Capture the cell that displays the provided text and extract its (X, Y) central coordinate. 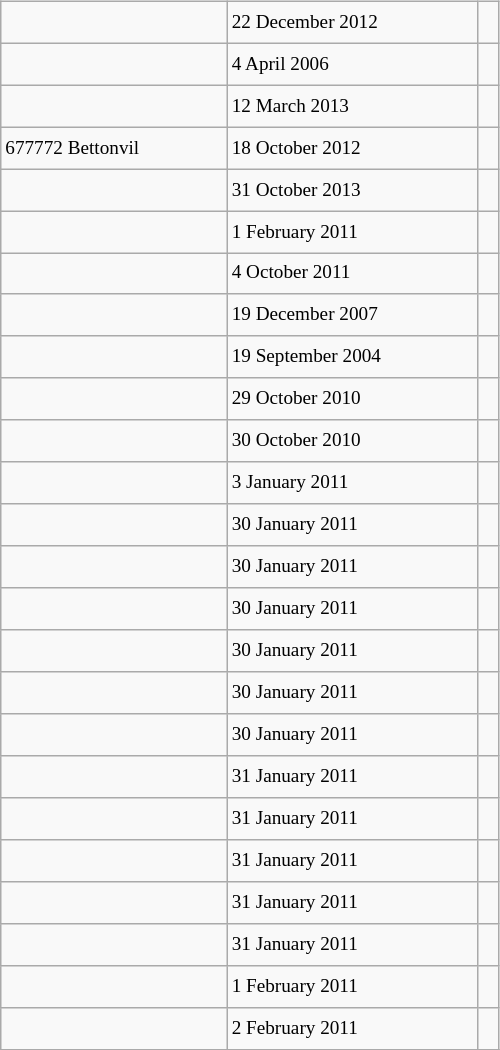
3 January 2011 (352, 483)
30 October 2010 (352, 441)
29 October 2010 (352, 399)
4 October 2011 (352, 274)
19 September 2004 (352, 357)
4 April 2006 (352, 64)
31 October 2013 (352, 190)
2 February 2011 (352, 1028)
22 December 2012 (352, 22)
19 December 2007 (352, 315)
18 October 2012 (352, 148)
12 March 2013 (352, 106)
677772 Bettonvil (114, 148)
